For the text-containing cell, return its midpoint in [x, y] coordinate format. 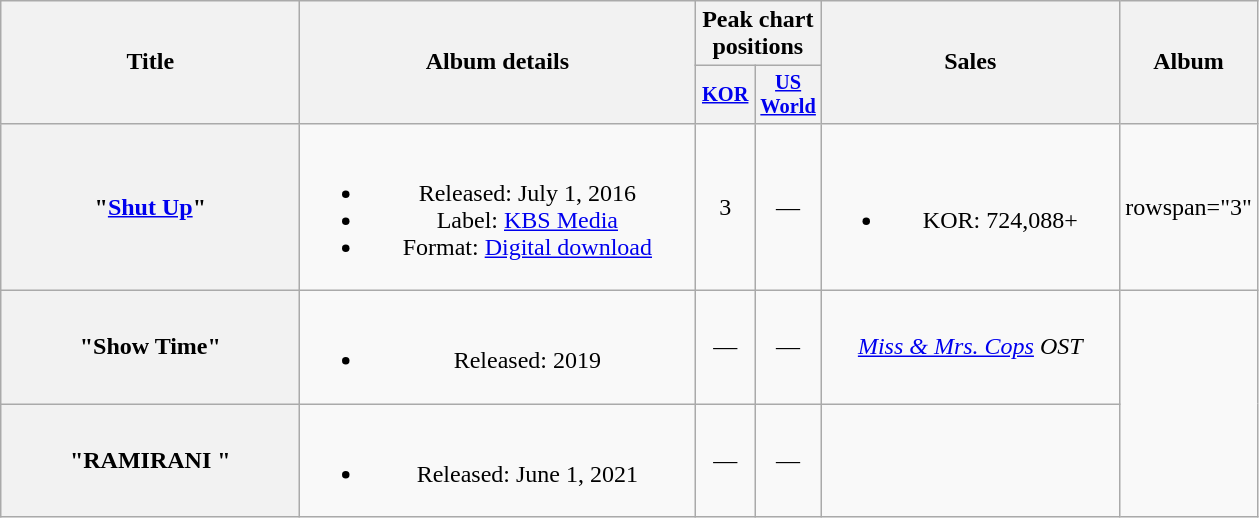
Album details [498, 62]
Miss & Mrs. Cops OST [970, 348]
"Shut Up" [150, 206]
KOR [726, 95]
Album [1189, 62]
KOR: 724,088+ [970, 206]
Released: 2019 [498, 348]
3 [726, 206]
"RAMIRANI " [150, 460]
rowspan="3" [1189, 206]
USWorld [788, 95]
Peak chartpositions [758, 34]
Released: June 1, 2021 [498, 460]
Sales [970, 62]
"Show Time" [150, 348]
Title [150, 62]
Released: July 1, 2016Label: KBS MediaFormat: Digital download [498, 206]
